Search for the cell housing the specified text and yield its (X, Y) center coordinate. 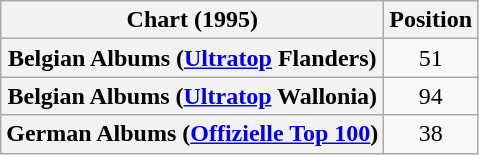
38 (431, 134)
Chart (1995) (192, 20)
Belgian Albums (Ultratop Wallonia) (192, 96)
German Albums (Offizielle Top 100) (192, 134)
51 (431, 58)
Belgian Albums (Ultratop Flanders) (192, 58)
Position (431, 20)
94 (431, 96)
